Output the [x, y] coordinate of the center of the cell containing the given text.  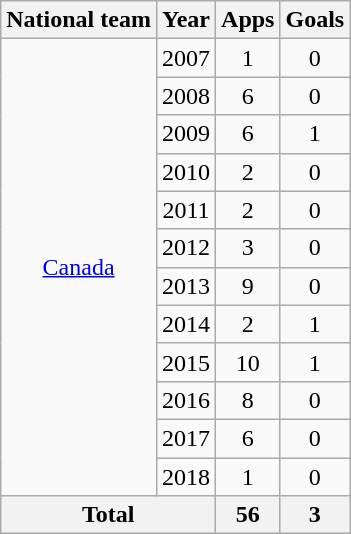
8 [248, 400]
2017 [186, 438]
Canada [79, 268]
10 [248, 362]
Goals [315, 20]
National team [79, 20]
2014 [186, 324]
Year [186, 20]
2018 [186, 477]
Apps [248, 20]
2012 [186, 248]
2008 [186, 96]
2009 [186, 134]
2011 [186, 210]
2015 [186, 362]
9 [248, 286]
Total [108, 515]
2010 [186, 172]
2007 [186, 58]
56 [248, 515]
2013 [186, 286]
2016 [186, 400]
